From the cell containing the given text, extract its center point as [x, y] coordinate. 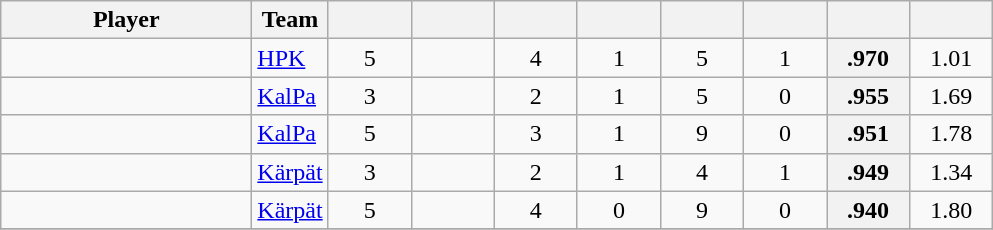
HPK [290, 58]
1.34 [952, 172]
1.69 [952, 96]
Player [126, 20]
1.80 [952, 210]
.951 [868, 134]
Team [290, 20]
1.78 [952, 134]
.940 [868, 210]
.955 [868, 96]
.970 [868, 58]
1.01 [952, 58]
.949 [868, 172]
